Capture the cell that displays the provided text and extract its (x, y) central coordinate. 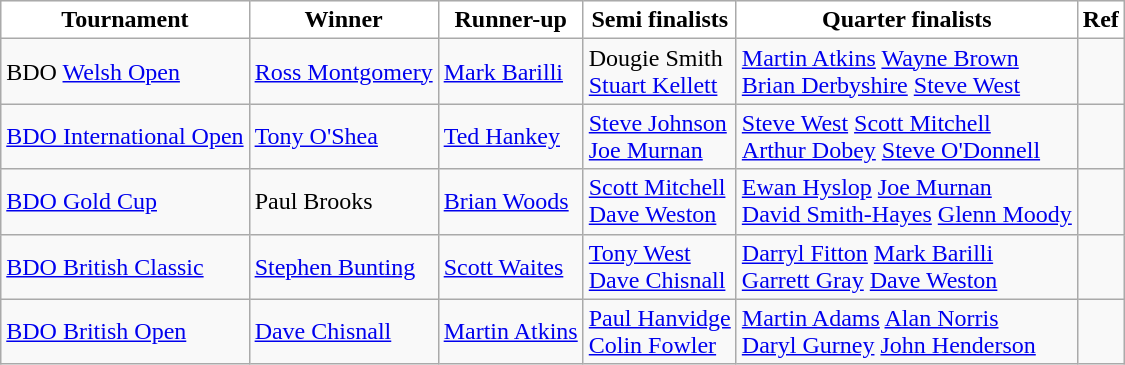
Martin Atkins (510, 332)
Tony West Dave Chisnall (660, 266)
Martin Adams Alan Norris Daryl Gurney John Henderson (906, 332)
Martin Atkins Wayne Brown Brian Derbyshire Steve West (906, 72)
BDO Gold Cup (125, 202)
Scott Waites (510, 266)
Semi finalists (660, 20)
Darryl Fitton Mark Barilli Garrett Gray Dave Weston (906, 266)
Ted Hankey (510, 136)
BDO British Open (125, 332)
Brian Woods (510, 202)
Steve Johnson Joe Murnan (660, 136)
Dougie Smith Stuart Kellett (660, 72)
Runner-up (510, 20)
Tony O'Shea (344, 136)
Ross Montgomery (344, 72)
Steve West Scott Mitchell Arthur Dobey Steve O'Donnell (906, 136)
BDO Welsh Open (125, 72)
Ref (1100, 20)
Stephen Bunting (344, 266)
Tournament (125, 20)
Paul Brooks (344, 202)
Winner (344, 20)
BDO British Classic (125, 266)
Scott Mitchell Dave Weston (660, 202)
Quarter finalists (906, 20)
Mark Barilli (510, 72)
BDO International Open (125, 136)
Dave Chisnall (344, 332)
Ewan Hyslop Joe Murnan David Smith-Hayes Glenn Moody (906, 202)
Paul Hanvidge Colin Fowler (660, 332)
